For the text-containing cell, return its midpoint in [x, y] coordinate format. 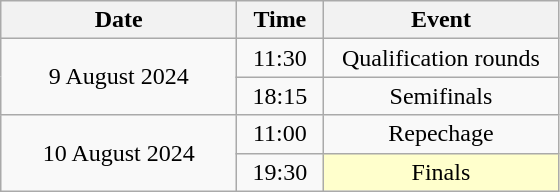
Finals [441, 172]
Date [119, 20]
11:30 [280, 58]
9 August 2024 [119, 77]
11:00 [280, 134]
Repechage [441, 134]
19:30 [280, 172]
Time [280, 20]
10 August 2024 [119, 153]
Qualification rounds [441, 58]
Event [441, 20]
18:15 [280, 96]
Semifinals [441, 96]
